Scan for the cell matching the given text and deliver its [X, Y] coordinate at center. 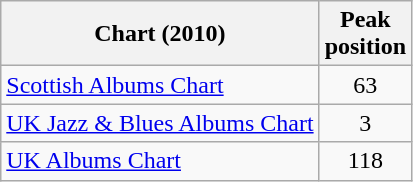
Chart (2010) [160, 34]
3 [365, 123]
UK Albums Chart [160, 161]
UK Jazz & Blues Albums Chart [160, 123]
118 [365, 161]
Peakposition [365, 34]
Scottish Albums Chart [160, 85]
63 [365, 85]
